Locate the cell with the specified text and output its (x, y) center coordinate. 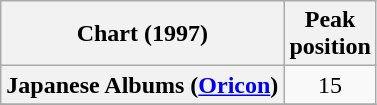
Japanese Albums (Oricon) (142, 85)
15 (330, 85)
Peakposition (330, 34)
Chart (1997) (142, 34)
